For the text-containing cell, return its midpoint in [X, Y] coordinate format. 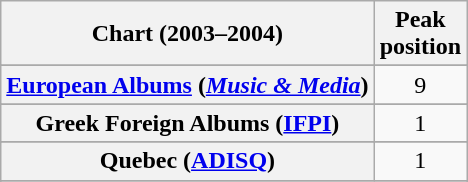
9 [420, 85]
Quebec (ADISQ) [188, 161]
Peakposition [420, 34]
European Albums (Music & Media) [188, 85]
Greek Foreign Albums (IFPI) [188, 123]
Chart (2003–2004) [188, 34]
